Find where the given text appears and provide that cell's center as (x, y) coordinate. 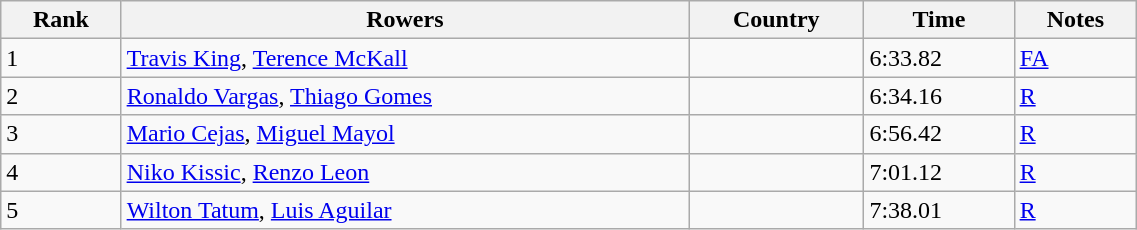
FA (1076, 58)
6:56.42 (939, 134)
Ronaldo Vargas, Thiago Gomes (405, 96)
Travis King, Terence McKall (405, 58)
1 (61, 58)
7:01.12 (939, 172)
7:38.01 (939, 210)
Niko Kissic, Renzo Leon (405, 172)
6:34.16 (939, 96)
Notes (1076, 20)
3 (61, 134)
5 (61, 210)
6:33.82 (939, 58)
Rank (61, 20)
Mario Cejas, Miguel Mayol (405, 134)
4 (61, 172)
Wilton Tatum, Luis Aguilar (405, 210)
Country (776, 20)
Rowers (405, 20)
2 (61, 96)
Time (939, 20)
